Search for the cell housing the specified text and yield its [x, y] center coordinate. 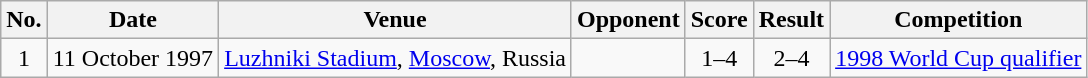
Score [719, 20]
Date [132, 20]
No. [24, 20]
1998 World Cup qualifier [958, 58]
1–4 [719, 58]
Competition [958, 20]
1 [24, 58]
Result [791, 20]
2–4 [791, 58]
11 October 1997 [132, 58]
Venue [396, 20]
Luzhniki Stadium, Moscow, Russia [396, 58]
Opponent [628, 20]
